Detect which cell encompasses the target text, then output its [X, Y] center coordinate. 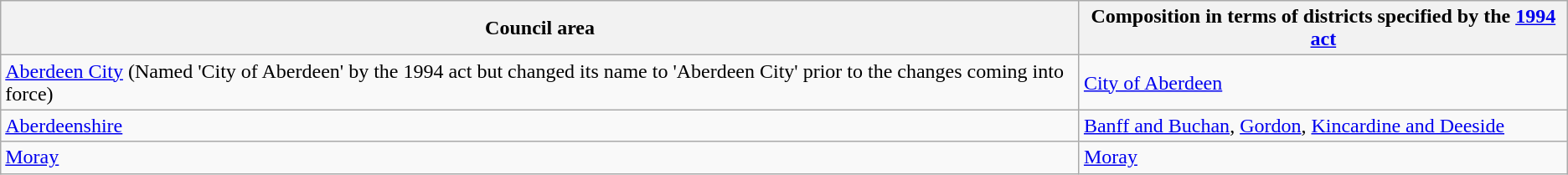
Aberdeenshire [540, 126]
Banff and Buchan, Gordon, Kincardine and Deeside [1323, 126]
Aberdeen City (Named 'City of Aberdeen' by the 1994 act but changed its name to 'Aberdeen City' prior to the changes coming into force) [540, 82]
City of Aberdeen [1323, 82]
Council area [540, 28]
Composition in terms of districts specified by the 1994 act [1323, 28]
